Identify which cell holds the provided text, then report its (X, Y) central coordinate. 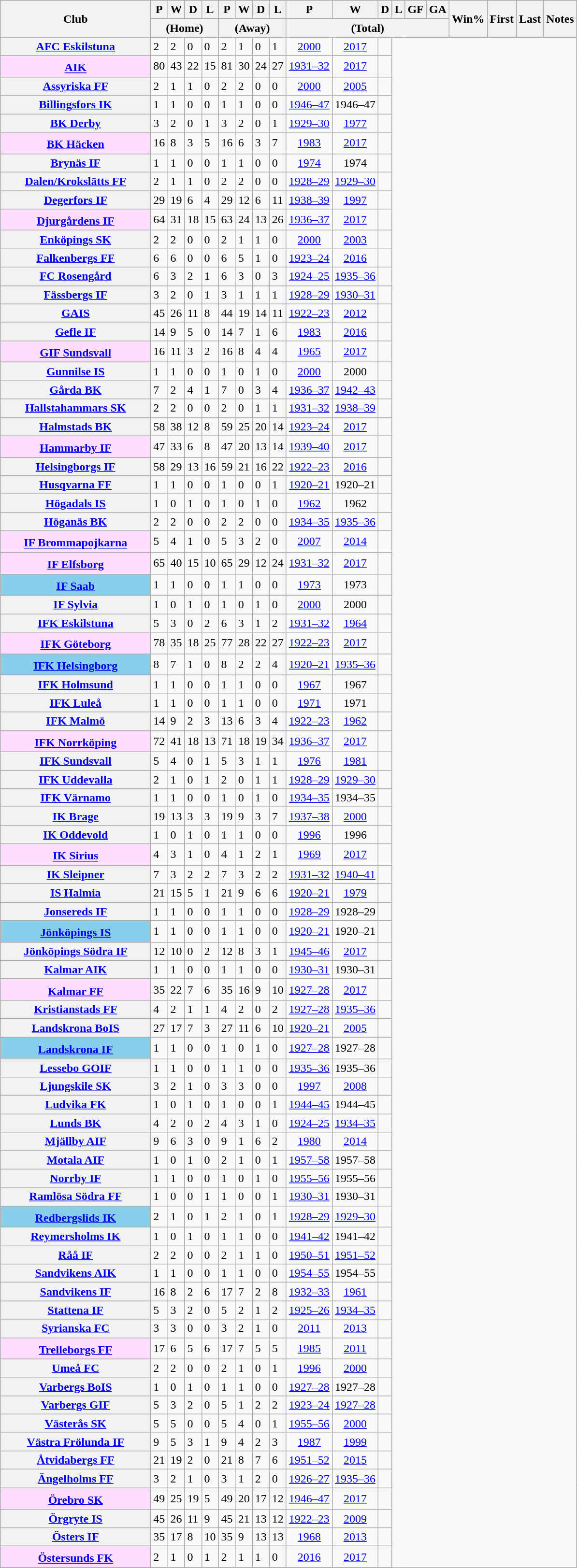
Mjällby AIF (75, 1141)
GIF Sundsvall (75, 352)
71 (227, 741)
2009 (355, 1519)
Brynäs IF (75, 163)
Falkenbergs FF (75, 258)
Assyriska FF (75, 86)
Västerås SK (75, 1424)
2007 (309, 542)
1925–26 (309, 1310)
2012 (355, 313)
IFK Holmsund (75, 684)
(Total) (367, 28)
Ramlösa Södra FF (75, 1197)
Östersunds FK (75, 1557)
IK Sirius (75, 855)
1969 (309, 855)
72 (159, 741)
Dalen/Krokslätts FF (75, 181)
Lessebo GOIF (75, 1068)
44 (227, 313)
Råå IF (75, 1255)
40 (176, 563)
Syrianska FC (75, 1328)
AFC Eskilstuna (75, 46)
1987 (309, 1442)
IFK Luleå (75, 703)
BK Häcken (75, 143)
Helsingborgs IF (75, 467)
1950–51 (309, 1255)
Motala AIF (75, 1160)
Win% (468, 19)
80 (159, 67)
AIK (75, 67)
Last (530, 19)
Åtvidabergs FF (75, 1460)
1940–41 (355, 874)
IK Brage (75, 816)
Ljungskile SK (75, 1086)
IF Elfsborg (75, 563)
Gårda BK (75, 390)
1932–33 (309, 1292)
(Away) (252, 28)
IFK Malmö (75, 721)
1968 (309, 1537)
Höganäs BK (75, 522)
Husqvarna FF (75, 485)
1961 (355, 1292)
43 (176, 67)
Kalmar FF (75, 989)
Varbergs BoIS (75, 1387)
2015 (355, 1460)
GF (416, 10)
Jönköpings IS (75, 931)
Jonsereds IF (75, 912)
1942–43 (355, 390)
(Home) (185, 28)
IFK Helsingborg (75, 665)
1999 (355, 1442)
30 (244, 67)
38 (176, 427)
2008 (355, 1086)
IK Sleipner (75, 874)
31 (176, 219)
Sandvikens IF (75, 1292)
IFK Sundsvall (75, 761)
64 (159, 219)
IS Halmia (75, 893)
78 (159, 643)
Hammarby IF (75, 446)
GA (438, 10)
1977 (355, 123)
77 (227, 643)
Norrby IF (75, 1178)
BK Derby (75, 123)
IFK Eskilstuna (75, 623)
Kalmar AIK (75, 969)
Degerfors IF (75, 200)
1980 (309, 1141)
Landskrona BoIS (75, 1028)
1979 (355, 893)
63 (227, 219)
Lunds BK (75, 1123)
Club (75, 19)
Umeå FC (75, 1368)
Halmstads BK (75, 427)
1939–40 (309, 446)
First (502, 19)
Redbergslids IK (75, 1216)
Högadals IS (75, 503)
Stattena IF (75, 1310)
Sandvikens AIK (75, 1273)
1981 (355, 761)
1937–38 (309, 816)
Hallstahammars SK (75, 408)
IF Saab (75, 584)
IFK Uddevalla (75, 780)
Jönköpings Södra IF (75, 951)
Gunnilse IS (75, 371)
Djurgårdens IF (75, 219)
1976 (309, 761)
Billingsfors IK (75, 105)
Örebro SK (75, 1498)
Fässbergs IF (75, 295)
34 (277, 741)
IF Brommapojkarna (75, 542)
Västra Frölunda IF (75, 1442)
IF Sylvia (75, 605)
1985 (309, 1349)
41 (176, 741)
IK Oddevold (75, 835)
81 (227, 67)
Östers IF (75, 1537)
Örgryte IS (75, 1519)
Enköpings SK (75, 240)
IFK Värnamo (75, 798)
2003 (355, 240)
1945–46 (309, 951)
1965 (309, 352)
IFK Göteborg (75, 643)
33 (176, 446)
Gefle IF (75, 331)
Kristianstads FF (75, 1010)
1926–27 (309, 1479)
GAIS (75, 313)
Reymersholms IK (75, 1237)
Notes (560, 19)
1964 (355, 623)
Landskrona IF (75, 1048)
Varbergs GIF (75, 1405)
Trelleborgs FF (75, 1349)
28 (244, 643)
IFK Norrköping (75, 741)
FC Rosengård (75, 276)
Ludvika FK (75, 1105)
Ängelholms FF (75, 1479)
